Determine the [X, Y] coordinate at the center of the cell enclosing the given text.  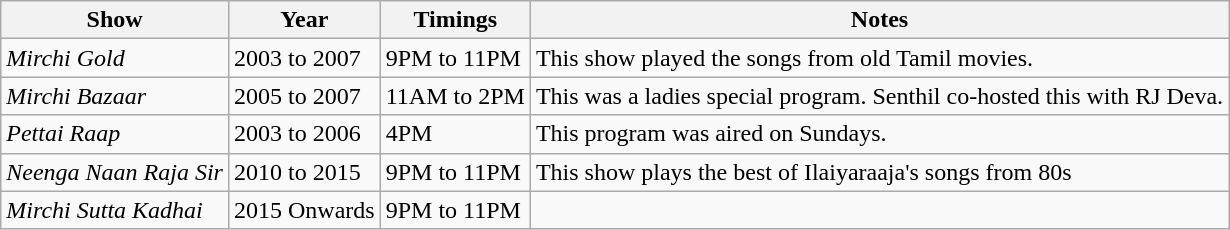
Timings [455, 20]
Notes [879, 20]
This program was aired on Sundays. [879, 134]
Mirchi Gold [115, 58]
This show plays the best of Ilaiyaraaja's songs from 80s [879, 172]
11AM to 2PM [455, 96]
Mirchi Sutta Kadhai [115, 210]
Pettai Raap [115, 134]
2005 to 2007 [304, 96]
This was a ladies special program. Senthil co-hosted this with RJ Deva. [879, 96]
Show [115, 20]
2003 to 2007 [304, 58]
Mirchi Bazaar [115, 96]
4PM [455, 134]
Year [304, 20]
2015 Onwards [304, 210]
Neenga Naan Raja Sir [115, 172]
2003 to 2006 [304, 134]
2010 to 2015 [304, 172]
This show played the songs from old Tamil movies. [879, 58]
